Return (x, y) of the center of cell containing provided text 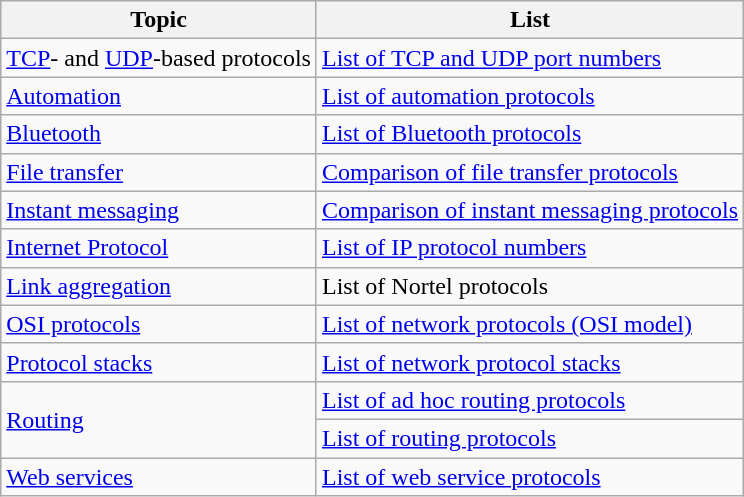
Topic (159, 20)
List of routing protocols (530, 438)
Bluetooth (159, 134)
Comparison of file transfer protocols (530, 172)
List of network protocols (OSI model) (530, 324)
OSI protocols (159, 324)
List of TCP and UDP port numbers (530, 58)
List of IP protocol numbers (530, 248)
List of network protocol stacks (530, 362)
List of Bluetooth protocols (530, 134)
Comparison of instant messaging protocols (530, 210)
List of ad hoc routing protocols (530, 400)
TCP- and UDP-based protocols (159, 58)
Automation (159, 96)
Link aggregation (159, 286)
Web services (159, 477)
File transfer (159, 172)
List of automation protocols (530, 96)
List of Nortel protocols (530, 286)
List (530, 20)
List of web service protocols (530, 477)
Protocol stacks (159, 362)
Internet Protocol (159, 248)
Routing (159, 419)
Instant messaging (159, 210)
